From the cell containing the given text, extract its center point as [X, Y] coordinate. 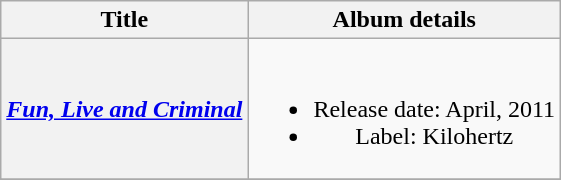
Title [124, 20]
Release date: April, 2011Label: Kilohertz [404, 109]
Fun, Live and Criminal [124, 109]
Album details [404, 20]
